Return the [x, y] coordinate for the center point of the cell that contains the specified text.  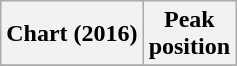
Peakposition [189, 34]
Chart (2016) [72, 34]
